Identify which cell holds the provided text, then report its [X, Y] central coordinate. 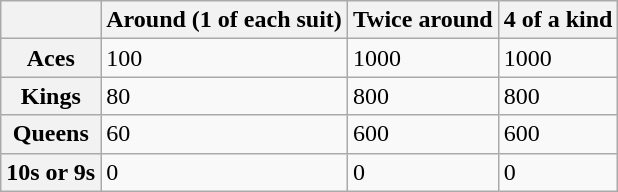
10s or 9s [51, 172]
100 [224, 58]
60 [224, 134]
Twice around [422, 20]
80 [224, 96]
Queens [51, 134]
Around (1 of each suit) [224, 20]
4 of a kind [558, 20]
Kings [51, 96]
Aces [51, 58]
